Search for the cell housing the specified text and yield its [x, y] center coordinate. 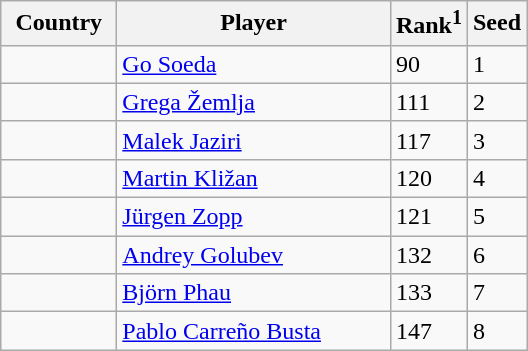
Andrey Golubev [254, 255]
111 [428, 102]
8 [496, 331]
Country [59, 24]
120 [428, 178]
Rank1 [428, 24]
5 [496, 217]
Björn Phau [254, 293]
147 [428, 331]
Jürgen Zopp [254, 217]
121 [428, 217]
Player [254, 24]
Pablo Carreño Busta [254, 331]
6 [496, 255]
Seed [496, 24]
1 [496, 64]
Martin Kližan [254, 178]
3 [496, 140]
Go Soeda [254, 64]
4 [496, 178]
Grega Žemlja [254, 102]
90 [428, 64]
2 [496, 102]
7 [496, 293]
132 [428, 255]
Malek Jaziri [254, 140]
133 [428, 293]
117 [428, 140]
